Return (X, Y) of the center of cell containing provided text 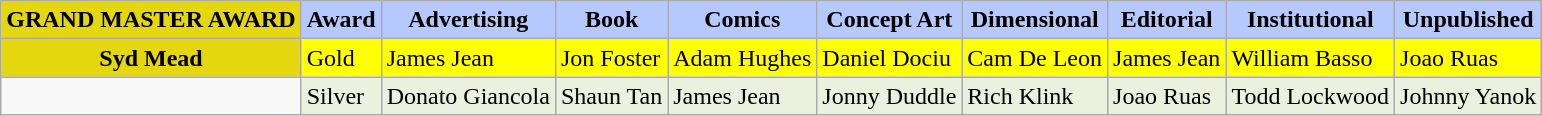
Concept Art (890, 20)
Dimensional (1035, 20)
Cam De Leon (1035, 58)
Adam Hughes (742, 58)
Silver (341, 96)
Unpublished (1468, 20)
Award (341, 20)
Donato Giancola (468, 96)
Todd Lockwood (1310, 96)
William Basso (1310, 58)
Jonny Duddle (890, 96)
Book (611, 20)
Johnny Yanok (1468, 96)
Rich Klink (1035, 96)
Comics (742, 20)
Jon Foster (611, 58)
Institutional (1310, 20)
GRAND MASTER AWARD (151, 20)
Shaun Tan (611, 96)
Syd Mead (151, 58)
Gold (341, 58)
Advertising (468, 20)
Editorial (1167, 20)
Daniel Dociu (890, 58)
